Identify which cell holds the provided text, then report its [X, Y] central coordinate. 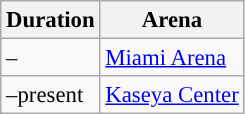
Duration [50, 20]
– [50, 58]
Kaseya Center [172, 95]
Arena [172, 20]
Miami Arena [172, 58]
–present [50, 95]
